Return the (x, y) coordinate for the center point of the cell that contains the specified text.  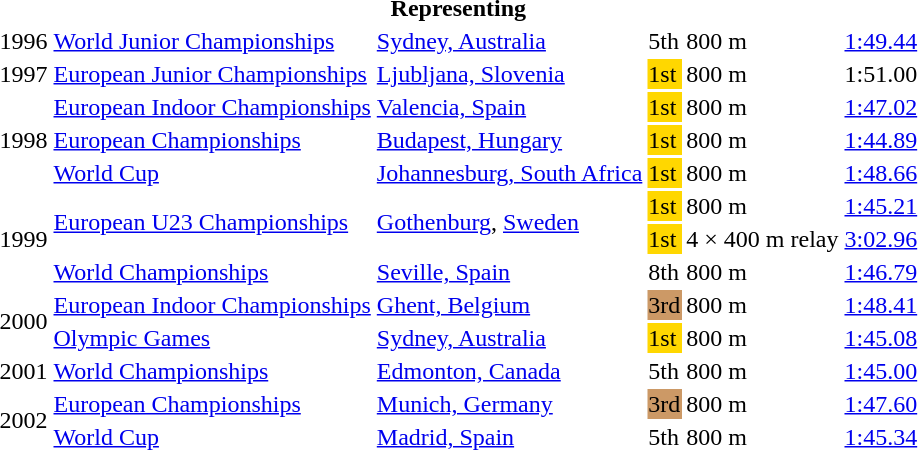
European U23 Championships (212, 222)
Gothenburg, Sweden (510, 222)
Munich, Germany (510, 404)
Johannesburg, South Africa (510, 173)
World Junior Championships (212, 41)
Ljubljana, Slovenia (510, 74)
Ghent, Belgium (510, 305)
Edmonton, Canada (510, 371)
Olympic Games (212, 338)
World Cup (212, 173)
European Junior Championships (212, 74)
Budapest, Hungary (510, 140)
Valencia, Spain (510, 107)
8th (664, 272)
4 × 400 m relay (762, 239)
Seville, Spain (510, 272)
